Search for the cell housing the specified text and yield its [x, y] center coordinate. 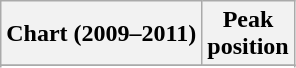
Peakposition [248, 34]
Chart (2009–2011) [102, 34]
